For the text-containing cell, return its midpoint in (x, y) coordinate format. 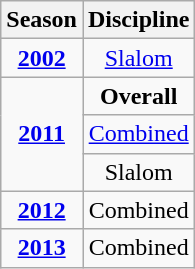
2002 (42, 58)
Season (42, 20)
2011 (42, 134)
Discipline (138, 20)
2013 (42, 248)
2012 (42, 210)
Overall (138, 96)
